Detect which cell encompasses the target text, then output its [X, Y] center coordinate. 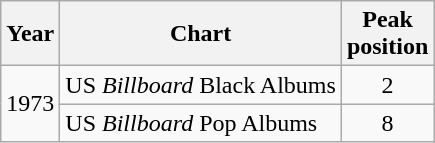
Peakposition [387, 34]
US Billboard Pop Albums [201, 123]
Year [30, 34]
1973 [30, 104]
US Billboard Black Albums [201, 85]
2 [387, 85]
8 [387, 123]
Chart [201, 34]
